Provide the [X, Y] coordinate of the cell's center where the given text is located.  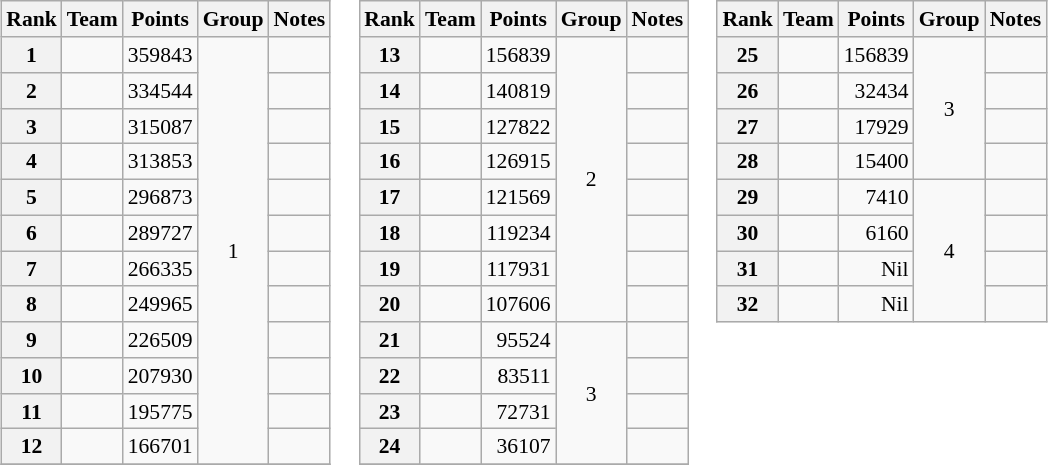
19 [390, 269]
18 [390, 233]
249965 [160, 304]
166701 [160, 447]
10 [32, 376]
107606 [518, 304]
11 [32, 411]
72731 [518, 411]
13 [390, 55]
313853 [160, 162]
16 [390, 162]
315087 [160, 126]
25 [748, 55]
36107 [518, 447]
28 [748, 162]
5 [32, 197]
24 [390, 447]
14 [390, 91]
9 [32, 340]
127822 [518, 126]
8 [32, 304]
6160 [876, 233]
32434 [876, 91]
359843 [160, 55]
334544 [160, 91]
140819 [518, 91]
7 [32, 269]
266335 [160, 269]
32 [748, 304]
29 [748, 197]
126915 [518, 162]
296873 [160, 197]
27 [748, 126]
22 [390, 376]
83511 [518, 376]
17 [390, 197]
7410 [876, 197]
226509 [160, 340]
17929 [876, 126]
12 [32, 447]
20 [390, 304]
195775 [160, 411]
21 [390, 340]
207930 [160, 376]
15 [390, 126]
15400 [876, 162]
6 [32, 233]
23 [390, 411]
26 [748, 91]
30 [748, 233]
121569 [518, 197]
31 [748, 269]
119234 [518, 233]
95524 [518, 340]
289727 [160, 233]
117931 [518, 269]
